Identify which cell holds the provided text, then report its (x, y) central coordinate. 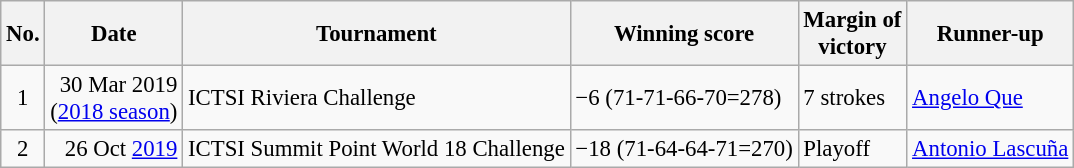
7 strokes (852, 98)
Playoff (852, 149)
Winning score (684, 34)
Antonio Lascuña (990, 149)
Tournament (376, 34)
Angelo Que (990, 98)
Margin ofvictory (852, 34)
Runner-up (990, 34)
−18 (71-64-64-71=270) (684, 149)
1 (23, 98)
ICTSI Summit Point World 18 Challenge (376, 149)
30 Mar 2019(2018 season) (114, 98)
ICTSI Riviera Challenge (376, 98)
Date (114, 34)
2 (23, 149)
26 Oct 2019 (114, 149)
−6 (71-71-66-70=278) (684, 98)
No. (23, 34)
